For the text-containing cell, return its midpoint in (X, Y) coordinate format. 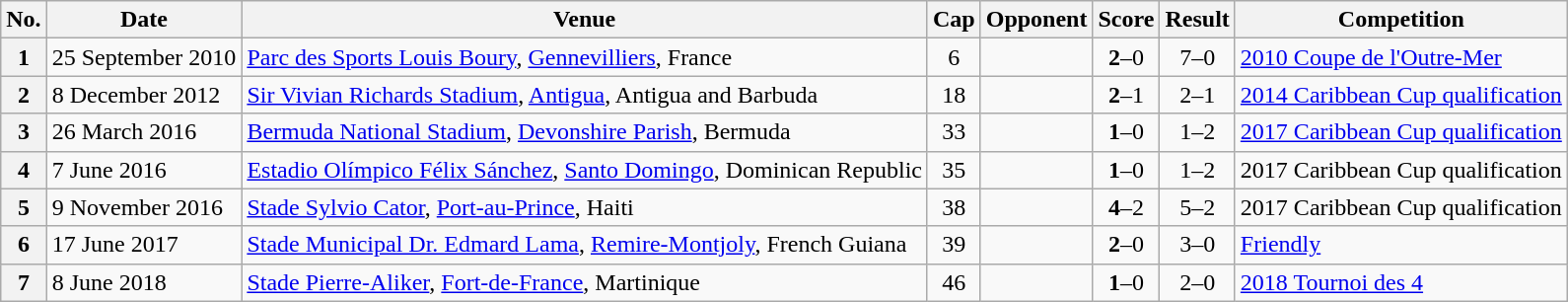
25 September 2010 (144, 57)
18 (954, 95)
39 (954, 245)
Cap (954, 20)
7–0 (1197, 57)
4 (24, 170)
46 (954, 282)
Parc des Sports Louis Boury, Gennevilliers, France (585, 57)
3 (24, 132)
Date (144, 20)
Sir Vivian Richards Stadium, Antigua, Antigua and Barbuda (585, 95)
8 December 2012 (144, 95)
5 (24, 207)
Venue (585, 20)
35 (954, 170)
7 (24, 282)
4–2 (1126, 207)
7 June 2016 (144, 170)
2018 Tournoi des 4 (1400, 282)
3–0 (1197, 245)
Competition (1400, 20)
Estadio Olímpico Félix Sánchez, Santo Domingo, Dominican Republic (585, 170)
33 (954, 132)
Stade Pierre-Aliker, Fort-de-France, Martinique (585, 282)
8 June 2018 (144, 282)
Friendly (1400, 245)
17 June 2017 (144, 245)
2014 Caribbean Cup qualification (1400, 95)
9 November 2016 (144, 207)
2010 Coupe de l'Outre-Mer (1400, 57)
Score (1126, 20)
2 (24, 95)
Stade Sylvio Cator, Port-au-Prince, Haiti (585, 207)
Opponent (1036, 20)
Bermuda National Stadium, Devonshire Parish, Bermuda (585, 132)
Stade Municipal Dr. Edmard Lama, Remire-Montjoly, French Guiana (585, 245)
26 March 2016 (144, 132)
38 (954, 207)
Result (1197, 20)
1 (24, 57)
No. (24, 20)
5–2 (1197, 207)
